Pinpoint the cell where the given text exists, returning its [x, y] midpoint coordinate. 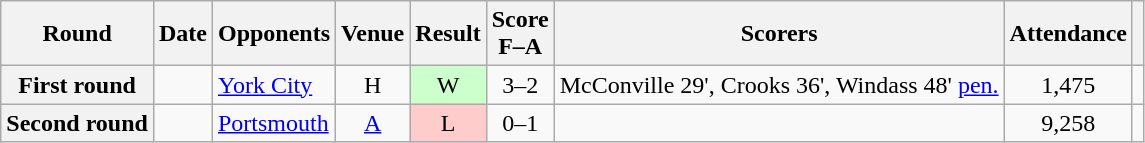
9,258 [1068, 123]
McConville 29', Crooks 36', Windass 48' pen. [779, 85]
First round [78, 85]
3–2 [520, 85]
Attendance [1068, 34]
1,475 [1068, 85]
Result [448, 34]
L [448, 123]
Venue [373, 34]
Opponents [274, 34]
H [373, 85]
ScoreF–A [520, 34]
Second round [78, 123]
W [448, 85]
0–1 [520, 123]
Date [182, 34]
York City [274, 85]
Round [78, 34]
Portsmouth [274, 123]
Scorers [779, 34]
A [373, 123]
